Return (x, y) of the center of cell containing provided text 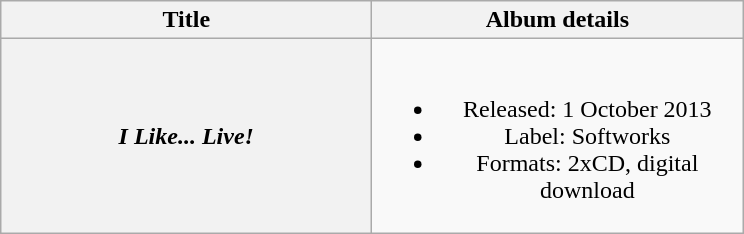
Released: 1 October 2013Label: SoftworksFormats: 2xCD, digital download (558, 136)
I Like... Live! (186, 136)
Album details (558, 20)
Title (186, 20)
